Provide the (X, Y) coordinate of the cell's center where the given text is located.  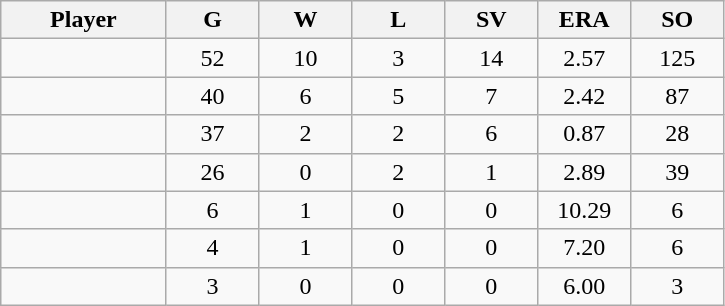
Player (84, 20)
2.42 (584, 96)
SO (678, 20)
2.57 (584, 58)
28 (678, 134)
40 (212, 96)
ERA (584, 20)
4 (212, 248)
G (212, 20)
6.00 (584, 286)
7 (492, 96)
5 (398, 96)
10.29 (584, 210)
SV (492, 20)
W (306, 20)
37 (212, 134)
14 (492, 58)
125 (678, 58)
52 (212, 58)
L (398, 20)
26 (212, 172)
7.20 (584, 248)
2.89 (584, 172)
10 (306, 58)
87 (678, 96)
39 (678, 172)
0.87 (584, 134)
